Output the (X, Y) coordinate of the center of the cell containing the given text.  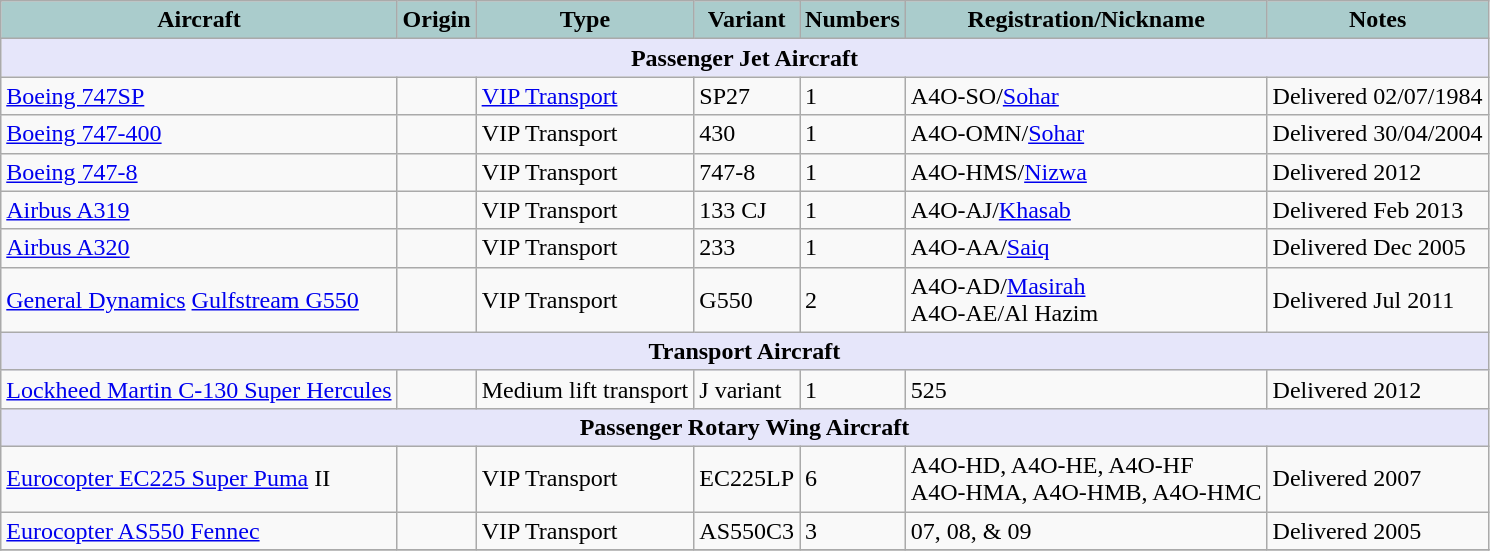
Passenger Rotary Wing Aircraft (744, 427)
Boeing 747-400 (199, 134)
SP27 (747, 96)
Eurocopter EC225 Super Puma II (199, 478)
Type (585, 20)
Delivered Feb 2013 (1378, 210)
A4O-AD/MasirahA4O-AE/Al Hazim (1086, 300)
Numbers (853, 20)
A4O-SO/Sohar (1086, 96)
Boeing 747SP (199, 96)
J variant (747, 389)
430 (747, 134)
07, 08, & 09 (1086, 531)
Airbus A320 (199, 248)
Origin (436, 20)
Aircraft (199, 20)
Registration/Nickname (1086, 20)
Delivered 02/07/1984 (1378, 96)
233 (747, 248)
Delivered 2005 (1378, 531)
Variant (747, 20)
A4O-OMN/Sohar (1086, 134)
Eurocopter AS550 Fennec (199, 531)
Airbus A319 (199, 210)
AS550C3 (747, 531)
A4O-AA/Saiq (1086, 248)
Medium lift transport (585, 389)
Lockheed Martin C-130 Super Hercules (199, 389)
A4O-HMS/Nizwa (1086, 172)
Passenger Jet Aircraft (744, 58)
A4O-AJ/Khasab (1086, 210)
Notes (1378, 20)
General Dynamics Gulfstream G550 (199, 300)
747-8 (747, 172)
Transport Aircraft (744, 351)
EC225LP (747, 478)
Delivered Jul 2011 (1378, 300)
525 (1086, 389)
Delivered 30/04/2004 (1378, 134)
6 (853, 478)
133 CJ (747, 210)
A4O-HD, A4O-HE, A4O-HFA4O-HMA, A4O-HMB, A4O-HMC (1086, 478)
G550 (747, 300)
2 (853, 300)
Delivered Dec 2005 (1378, 248)
Delivered 2007 (1378, 478)
Boeing 747-8 (199, 172)
3 (853, 531)
